Extract the [x, y] coordinate from the center of the cell holding the provided text.  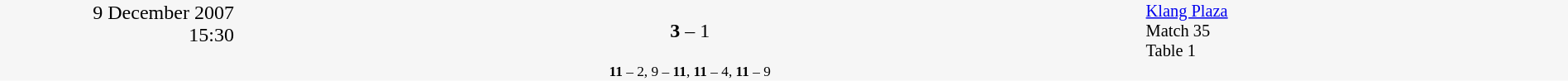
9 December 200715:30 [117, 40]
3 – 1 [690, 31]
11 – 2, 9 – 11, 11 – 4, 11 – 9 [690, 71]
Klang PlazaMatch 35Table 1 [1356, 31]
